Extract the (x, y) coordinate from the center of the cell holding the provided text.  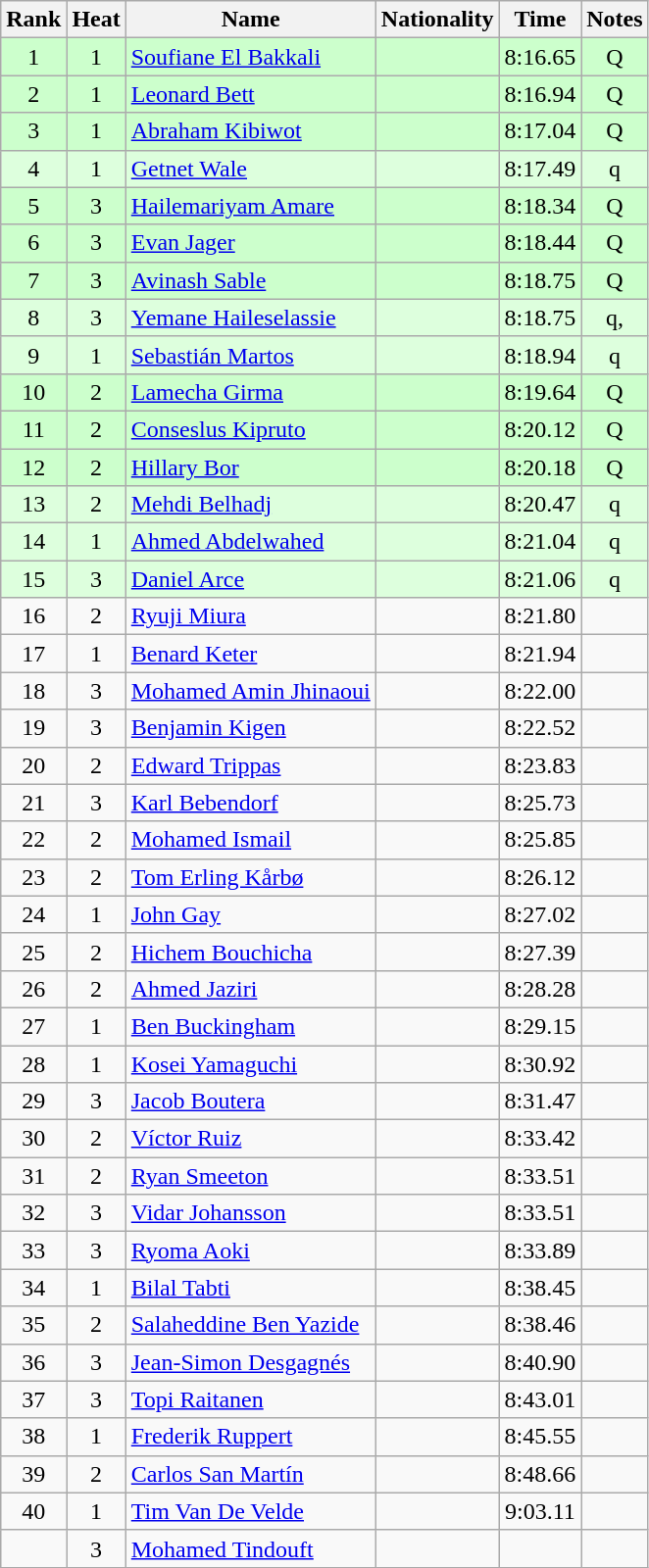
Abraham Kibiwot (251, 131)
10 (33, 392)
Benjamin Kigen (251, 728)
8:43.01 (540, 1399)
38 (33, 1437)
Edward Trippas (251, 765)
8:28.28 (540, 989)
8:21.80 (540, 616)
8:48.66 (540, 1474)
Ahmed Jaziri (251, 989)
8:18.44 (540, 243)
28 (33, 1063)
20 (33, 765)
Ahmed Abdelwahed (251, 542)
7 (33, 280)
21 (33, 803)
John Gay (251, 914)
29 (33, 1102)
Soufiane El Bakkali (251, 57)
Mehdi Belhadj (251, 505)
Hichem Bouchicha (251, 952)
Kosei Yamaguchi (251, 1063)
8:26.12 (540, 877)
8:21.06 (540, 579)
24 (33, 914)
32 (33, 1213)
39 (33, 1474)
Vidar Johansson (251, 1213)
Ryoma Aoki (251, 1250)
Mohamed Ismail (251, 840)
8:19.64 (540, 392)
8:25.73 (540, 803)
8:25.85 (540, 840)
Jean-Simon Desgagnés (251, 1362)
40 (33, 1511)
8:21.04 (540, 542)
8:21.94 (540, 654)
8:20.12 (540, 429)
Ryan Smeeton (251, 1176)
Ben Buckingham (251, 1026)
Evan Jager (251, 243)
17 (33, 654)
Avinash Sable (251, 280)
8:18.94 (540, 355)
Carlos San Martín (251, 1474)
36 (33, 1362)
8:33.42 (540, 1139)
q, (615, 318)
8:30.92 (540, 1063)
34 (33, 1288)
23 (33, 877)
Mohamed Tindouft (251, 1548)
Heat (96, 20)
Bilal Tabti (251, 1288)
35 (33, 1325)
8:23.83 (540, 765)
22 (33, 840)
8:16.94 (540, 94)
Lamecha Girma (251, 392)
9 (33, 355)
33 (33, 1250)
12 (33, 467)
8 (33, 318)
27 (33, 1026)
8:16.65 (540, 57)
Benard Keter (251, 654)
8:27.39 (540, 952)
31 (33, 1176)
Tim Van De Velde (251, 1511)
5 (33, 206)
Notes (615, 20)
8:38.46 (540, 1325)
6 (33, 243)
Tom Erling Kårbø (251, 877)
19 (33, 728)
4 (33, 169)
Topi Raitanen (251, 1399)
Time (540, 20)
Leonard Bett (251, 94)
8:38.45 (540, 1288)
Jacob Boutera (251, 1102)
Karl Bebendorf (251, 803)
Hillary Bor (251, 467)
25 (33, 952)
13 (33, 505)
37 (33, 1399)
Nationality (437, 20)
8:29.15 (540, 1026)
8:20.18 (540, 467)
Conseslus Kipruto (251, 429)
Víctor Ruiz (251, 1139)
Daniel Arce (251, 579)
8:17.04 (540, 131)
11 (33, 429)
8:22.52 (540, 728)
Name (251, 20)
Getnet Wale (251, 169)
9:03.11 (540, 1511)
26 (33, 989)
Frederik Ruppert (251, 1437)
Ryuji Miura (251, 616)
15 (33, 579)
8:18.34 (540, 206)
Salaheddine Ben Yazide (251, 1325)
8:33.89 (540, 1250)
8:27.02 (540, 914)
8:17.49 (540, 169)
8:31.47 (540, 1102)
Mohamed Amin Jhinaoui (251, 691)
30 (33, 1139)
Sebastián Martos (251, 355)
Yemane Haileselassie (251, 318)
14 (33, 542)
16 (33, 616)
8:40.90 (540, 1362)
Hailemariyam Amare (251, 206)
Rank (33, 20)
8:22.00 (540, 691)
18 (33, 691)
8:45.55 (540, 1437)
8:20.47 (540, 505)
